Search for the cell housing the specified text and yield its (x, y) center coordinate. 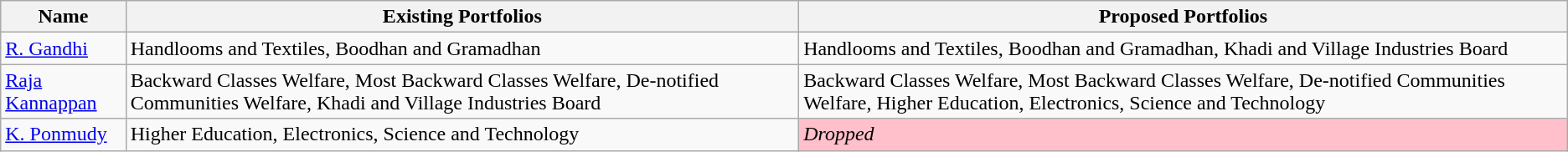
K. Ponmudy (64, 134)
Backward Classes Welfare, Most Backward Classes Welfare, De-notified Communities Welfare, Higher Education, Electronics, Science and Technology (1184, 92)
Higher Education, Electronics, Science and Technology (462, 134)
Proposed Portfolios (1184, 17)
Backward Classes Welfare, Most Backward Classes Welfare, De-notified Communities Welfare, Khadi and Village Industries Board (462, 92)
Name (64, 17)
Raja Kannappan (64, 92)
Existing Portfolios (462, 17)
Handlooms and Textiles, Boodhan and Gramadhan (462, 48)
Handlooms and Textiles, Boodhan and Gramadhan, Khadi and Village Industries Board (1184, 48)
R. Gandhi (64, 48)
Dropped (1184, 134)
